From the cell containing the given text, extract its center point as [X, Y] coordinate. 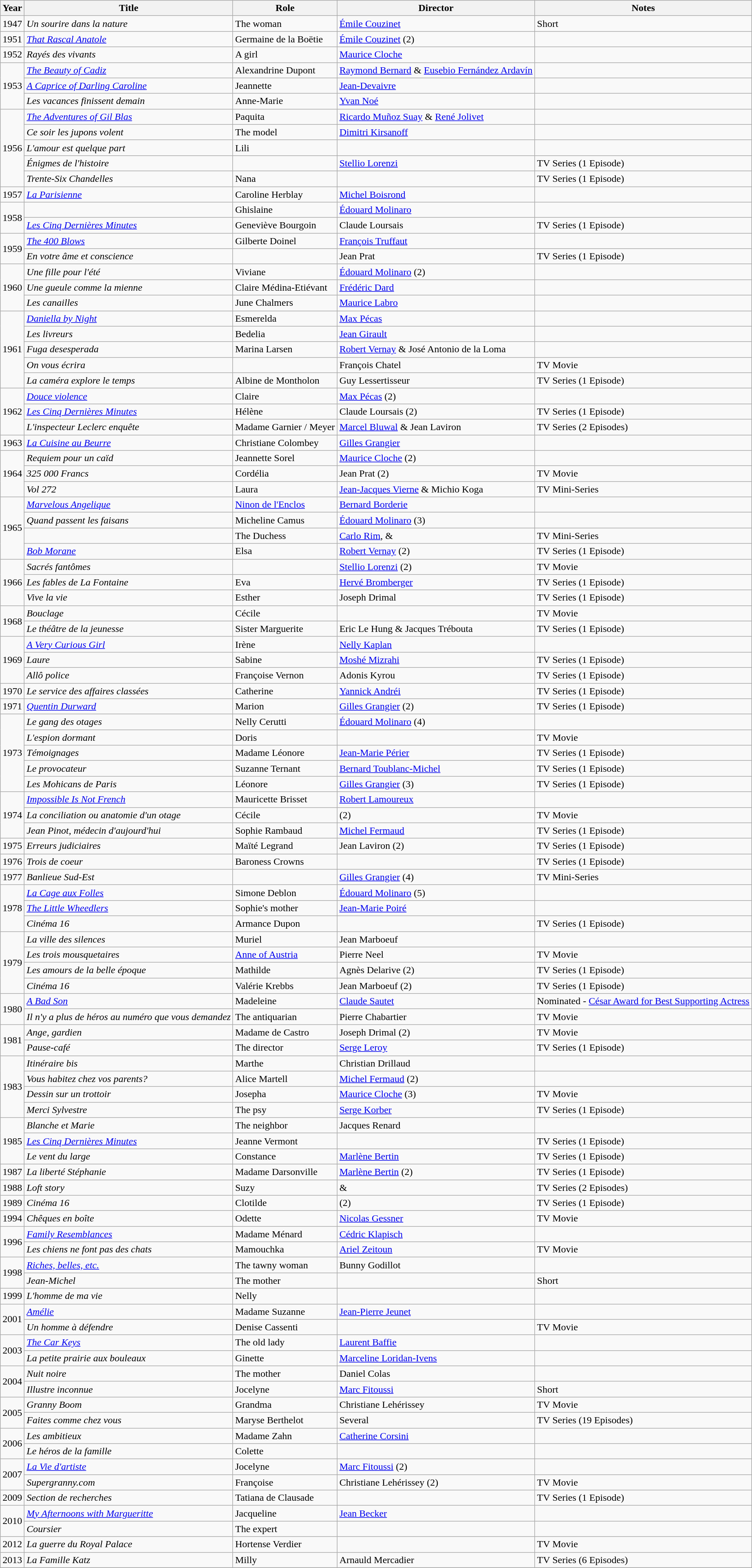
En votre âme et conscience [129, 256]
Banlieue Sud-Est [129, 877]
Une gueule comme la mienne [129, 287]
Michel Fermaud (2) [436, 1079]
Serge Korber [436, 1110]
Jean-Jacques Vierne & Michio Koga [436, 489]
Claude Sautet [436, 1001]
Title [129, 8]
& [436, 1188]
Valérie Krebbs [285, 986]
Lili [285, 148]
A Bad Son [129, 1001]
1998 [12, 1273]
Allô police [129, 675]
Tatiana de Clausade [285, 1498]
Amélie [129, 1312]
Une fille pour l'été [129, 272]
Illustre inconnue [129, 1389]
Marceline Loridan-Ivens [436, 1358]
Madame Suzanne [285, 1312]
Bob Morane [129, 551]
Maïté Legrand [285, 846]
Le héros de la famille [129, 1451]
Ghislaine [285, 210]
Catherine [285, 691]
The woman [285, 24]
1996 [12, 1242]
Les ambitieux [129, 1435]
Agnès Delarive (2) [436, 970]
Frédéric Dard [436, 287]
Family Resemblances [129, 1234]
Le service des affaires classées [129, 691]
1974 [12, 815]
Anne-Marie [285, 101]
Marthe [285, 1063]
La liberté Stéphanie [129, 1172]
1989 [12, 1203]
1994 [12, 1219]
Supergranny.com [129, 1482]
1966 [12, 582]
1965 [12, 528]
Trente-Six Chandelles [129, 179]
La guerre du Royal Palace [129, 1544]
Ce soir les jupons volent [129, 132]
1988 [12, 1188]
Max Pécas (2) [436, 396]
Christiane Lehérissey [436, 1405]
2006 [12, 1443]
Joseph Drimal [436, 598]
Édouard Molinaro [436, 210]
1987 [12, 1172]
2005 [12, 1412]
François Truffaut [436, 241]
The director [285, 1048]
Faites comme chez vous [129, 1420]
Jacqueline [285, 1513]
Trois de coeur [129, 861]
Madame Darsonville [285, 1172]
La Vie d'artiste [129, 1467]
Irène [285, 644]
Mauricette Brisset [285, 799]
Jacques Renard [436, 1125]
Impossible Is Not French [129, 799]
Rayés des vivants [129, 55]
The antiquarian [285, 1017]
Nana [285, 179]
Baroness Crowns [285, 861]
Christiane Lehérissey (2) [436, 1482]
Stellio Lorenzi (2) [436, 567]
Esther [285, 598]
1975 [12, 846]
Suzanne Ternant [285, 769]
Madame Garnier / Meyer [285, 427]
The 400 Blows [129, 241]
The Adventures of Gil Blas [129, 117]
Doris [285, 738]
Les vacances finissent demain [129, 101]
Le théâtre de la jeunesse [129, 629]
Édouard Molinaro (3) [436, 520]
Year [12, 8]
Ninon de l'Enclos [285, 505]
Marc Fitoussi (2) [436, 1467]
Dimitri Kirsanoff [436, 132]
Madeleine [285, 1001]
Léonore [285, 784]
Pierre Chabartier [436, 1017]
Cordélia [285, 474]
1961 [12, 349]
The old lady [285, 1343]
Ginette [285, 1358]
Cédric Klapisch [436, 1234]
Jean Laviron (2) [436, 846]
Les fables de La Fontaine [129, 582]
Loft story [129, 1188]
La Parisienne [129, 194]
Catherine Corsini [436, 1435]
Esmerelda [285, 318]
L'homme de ma vie [129, 1296]
Michel Fermaud [436, 830]
Marcel Bluwal & Jean Laviron [436, 427]
Yvan Noé [436, 101]
Moshé Mizrahi [436, 660]
Maryse Berthelot [285, 1420]
The psy [285, 1110]
2004 [12, 1381]
Les livreurs [129, 334]
1983 [12, 1087]
1964 [12, 474]
Fuga desesperada [129, 349]
Muriel [285, 939]
Maurice Cloche (3) [436, 1094]
Les amours de la belle époque [129, 970]
Émile Couzinet [436, 24]
Arnauld Mercadier [436, 1560]
Édouard Molinaro (4) [436, 722]
Adonis Kyrou [436, 675]
Chêques en boîte [129, 1219]
Director [436, 8]
Nelly Kaplan [436, 644]
Nelly Cerutti [285, 722]
Serge Leroy [436, 1048]
Sister Marguerite [285, 629]
Dessin sur un trottoir [129, 1094]
Riches, belles, etc. [129, 1265]
Jeannette Sorel [285, 458]
Christiane Colombey [285, 442]
Several [436, 1420]
La Cage aux Folles [129, 892]
Jean Marboeuf [436, 939]
The neighbor [285, 1125]
Un homme à défendre [129, 1327]
1973 [12, 753]
Vol 272 [129, 489]
Joseph Drimal (2) [436, 1032]
Role [285, 8]
1976 [12, 861]
Merci Sylvestre [129, 1110]
Gilles Grangier [436, 442]
Carlo Rim, & [436, 536]
The Car Keys [129, 1343]
Coursier [129, 1529]
Elsa [285, 551]
1969 [12, 660]
Simone Deblon [285, 892]
Sabine [285, 660]
Claire Médina-Etiévant [285, 287]
Maurice Cloche (2) [436, 458]
Le provocateur [129, 769]
Ricardo Muñoz Suay & René Jolivet [436, 117]
1977 [12, 877]
Françoise Vernon [285, 675]
Marlène Bertin (2) [436, 1172]
1960 [12, 287]
Jean Girault [436, 334]
Il n'y a plus de héros au numéro que vous demandez [129, 1017]
The tawny woman [285, 1265]
Madame Ménard [285, 1234]
Yannick Andréi [436, 691]
2010 [12, 1521]
La ville des silences [129, 939]
Daniella by Night [129, 318]
Jean-Marie Poiré [436, 908]
1957 [12, 194]
Paquita [285, 117]
Énigmes de l'histoire [129, 163]
Les canailles [129, 303]
Viviane [285, 272]
Jean-Devaivre [436, 86]
Claude Loursais [436, 225]
L'inspecteur Leclerc enquête [129, 427]
Marc Fitoussi [436, 1389]
1952 [12, 55]
Laure [129, 660]
Gilles Grangier (4) [436, 877]
Édouard Molinaro (5) [436, 892]
Constance [285, 1156]
Vive la vie [129, 598]
Robert Vernay & José Antonio de la Loma [436, 349]
Michel Boisrond [436, 194]
Pierre Neel [436, 955]
Eva [285, 582]
Quentin Durward [129, 707]
Gilberte Doinel [285, 241]
Ariel Zeitoun [436, 1250]
Jean Prat [436, 256]
Gilles Grangier (2) [436, 707]
Ange, gardien [129, 1032]
Hortense Verdier [285, 1544]
Mathilde [285, 970]
Micheline Camus [285, 520]
The Beauty of Cadiz [129, 70]
Jeanne Vermont [285, 1141]
A Caprice of Darling Caroline [129, 86]
1958 [12, 218]
Requiem pour un caïd [129, 458]
Jean Becker [436, 1513]
La petite prairie aux bouleaux [129, 1358]
1999 [12, 1296]
Albine de Montholon [285, 380]
1962 [12, 411]
Nuit noire [129, 1374]
Jean Marboeuf (2) [436, 986]
2013 [12, 1560]
Maurice Cloche [436, 55]
Alexandrine Dupont [285, 70]
Robert Lamoureux [436, 799]
Raymond Bernard & Eusebio Fernández Ardavín [436, 70]
Sophie Rambaud [285, 830]
2012 [12, 1544]
Sophie's mother [285, 908]
Jeannette [285, 86]
TV Series (19 Episodes) [643, 1420]
1981 [12, 1040]
Bedelia [285, 334]
L'amour est quelque part [129, 148]
Milly [285, 1560]
The Little Wheedlers [129, 908]
1963 [12, 442]
Armance Dupon [285, 923]
1956 [12, 148]
1947 [12, 24]
La Famille Katz [129, 1560]
1968 [12, 621]
Erreurs judiciaires [129, 846]
Max Pécas [436, 318]
Marion [285, 707]
La conciliation ou anatomie d'un otage [129, 815]
Jean-Pierre Jeunet [436, 1312]
1959 [12, 249]
Anne of Austria [285, 955]
Émile Couzinet (2) [436, 39]
La Cuisine au Beurre [129, 442]
A girl [285, 55]
Section de recherches [129, 1498]
1970 [12, 691]
Grandma [285, 1405]
325 000 Francs [129, 474]
Gilles Grangier (3) [436, 784]
2007 [12, 1475]
Jean Pinot, médecin d'aujourd'hui [129, 830]
The expert [285, 1529]
Blanche et Marie [129, 1125]
Mamouchka [285, 1250]
Odette [285, 1219]
1971 [12, 707]
Christian Drillaud [436, 1063]
June Chalmers [285, 303]
TV Series (6 Episodes) [643, 1560]
My Afternoons with Margueritte [129, 1513]
Nominated - César Award for Best Supporting Actress [643, 1001]
Geneviève Bourgoin [285, 225]
1978 [12, 908]
That Rascal Anatole [129, 39]
Quand passent les faisans [129, 520]
L'espion dormant [129, 738]
Le vent du large [129, 1156]
Un sourire dans la nature [129, 24]
Robert Vernay (2) [436, 551]
Madame Léonore [285, 753]
Maurice Labro [436, 303]
Laura [285, 489]
1951 [12, 39]
Nelly [285, 1296]
Colette [285, 1451]
Bouclage [129, 613]
Hélène [285, 411]
Jean Prat (2) [436, 474]
Jean-Michel [129, 1281]
Pause-café [129, 1048]
Madame de Castro [285, 1032]
Claude Loursais (2) [436, 411]
Guy Lessertisseur [436, 380]
A Very Curious Girl [129, 644]
Sacrés fantômes [129, 567]
Bernard Toublanc-Michel [436, 769]
Les chiens ne font pas des chats [129, 1250]
Françoise [285, 1482]
Granny Boom [129, 1405]
Notes [643, 8]
1985 [12, 1141]
Claire [285, 396]
La caméra explore le temps [129, 380]
Édouard Molinaro (2) [436, 272]
1980 [12, 1009]
Daniel Colas [436, 1374]
2003 [12, 1350]
Les Mohicans de Paris [129, 784]
Laurent Baffie [436, 1343]
Eric Le Hung & Jacques Trébouta [436, 629]
Douce violence [129, 396]
Marlène Bertin [436, 1156]
Vous habitez chez vos parents? [129, 1079]
Madame Zahn [285, 1435]
1979 [12, 962]
Marvelous Angelique [129, 505]
2001 [12, 1319]
Nicolas Gessner [436, 1219]
Les trois mousquetaires [129, 955]
Bernard Borderie [436, 505]
François Chatel [436, 365]
Denise Cassenti [285, 1327]
2009 [12, 1498]
Jean-Marie Périer [436, 753]
The model [285, 132]
Marina Larsen [285, 349]
Caroline Herblay [285, 194]
The Duchess [285, 536]
Stellio Lorenzi [436, 163]
Suzy [285, 1188]
On vous écrira [129, 365]
1953 [12, 86]
Le gang des otages [129, 722]
Germaine de la Boëtie [285, 39]
Hervé Bromberger [436, 582]
Clotilde [285, 1203]
Josepha [285, 1094]
Itinéraire bis [129, 1063]
Témoignages [129, 753]
Bunny Godillot [436, 1265]
Alice Martell [285, 1079]
